Output the [x, y] coordinate of the center of the cell containing the given text.  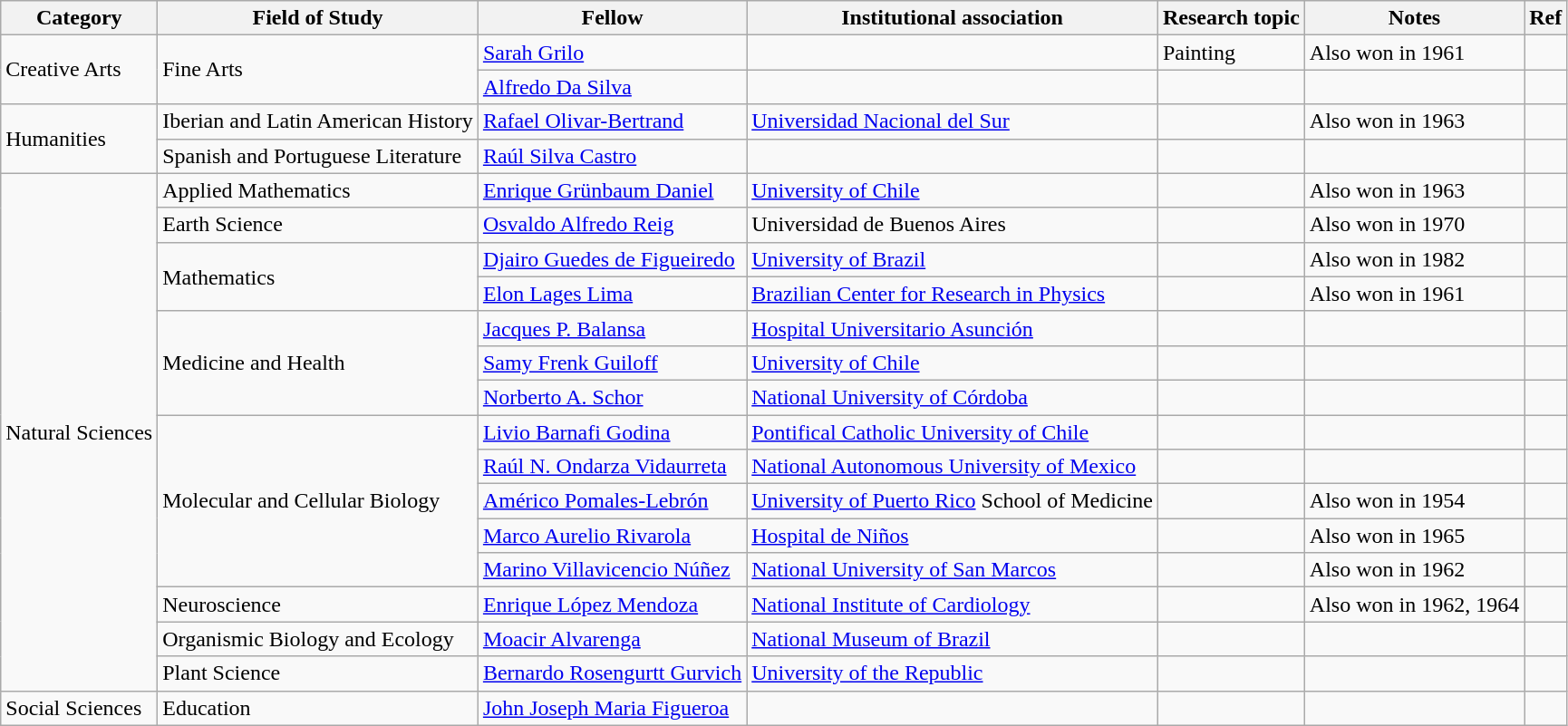
University of Puerto Rico School of Medicine [953, 501]
Marino Villavicencio Núñez [612, 570]
Category [80, 18]
Earth Science [318, 225]
Also won in 1970 [1414, 225]
Samy Frenk Guiloff [612, 363]
Also won in 1962 [1414, 570]
Enrique Grünbaum Daniel [612, 190]
Fine Arts [318, 70]
Enrique López Mendoza [612, 605]
Hospital de Niños [953, 536]
National Institute of Cardiology [953, 605]
Sarah Grilo [612, 53]
Osvaldo Alfredo Reig [612, 225]
Norberto A. Schor [612, 397]
Also won in 1954 [1414, 501]
Hospital Universitario Asunción [953, 328]
National University of Córdoba [953, 397]
Also won in 1962, 1964 [1414, 605]
Research topic [1231, 18]
Raúl N. Ondarza Vidaurreta [612, 467]
Pontifical Catholic University of Chile [953, 432]
Livio Barnafi Godina [612, 432]
Ref [1546, 18]
Social Sciences [80, 708]
John Joseph Maria Figueroa [612, 708]
Iberian and Latin American History [318, 121]
Brazilian Center for Research in Physics [953, 294]
Marco Aurelio Rivarola [612, 536]
University of the Republic [953, 673]
Painting [1231, 53]
Institutional association [953, 18]
Fellow [612, 18]
National University of San Marcos [953, 570]
Also won in 1965 [1414, 536]
Applied Mathematics [318, 190]
Rafael Olivar-Bertrand [612, 121]
Spanish and Portuguese Literature [318, 156]
University of Brazil [953, 259]
National Autonomous University of Mexico [953, 467]
Mathematics [318, 276]
Education [318, 708]
Natural Sciences [80, 431]
Organismic Biology and Ecology [318, 639]
Also won in 1982 [1414, 259]
Elon Lages Lima [612, 294]
Moacir Alvarenga [612, 639]
Creative Arts [80, 70]
Jacques P. Balansa [612, 328]
Field of Study [318, 18]
Universidad Nacional del Sur [953, 121]
Humanities [80, 139]
Raúl Silva Castro [612, 156]
Alfredo Da Silva [612, 87]
Neuroscience [318, 605]
National Museum of Brazil [953, 639]
Américo Pomales-Lebrón [612, 501]
Universidad de Buenos Aires [953, 225]
Medicine and Health [318, 363]
Notes [1414, 18]
Bernardo Rosengurtt Gurvich [612, 673]
Molecular and Cellular Biology [318, 501]
Djairo Guedes de Figueiredo [612, 259]
Plant Science [318, 673]
